Output the (X, Y) coordinate of the center of the cell containing the given text.  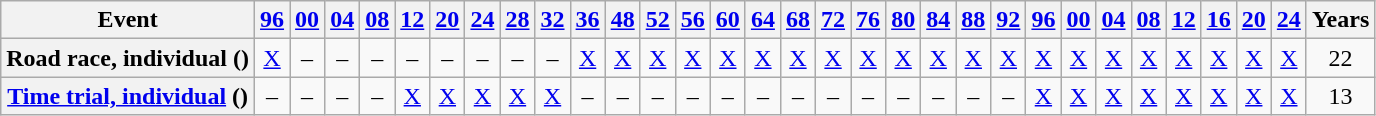
88 (974, 20)
68 (798, 20)
16 (1218, 20)
56 (692, 20)
92 (1008, 20)
22 (1340, 58)
52 (658, 20)
Years (1340, 20)
64 (762, 20)
48 (622, 20)
60 (728, 20)
Road race, individual () (128, 58)
36 (588, 20)
76 (868, 20)
72 (834, 20)
32 (552, 20)
28 (518, 20)
Event (128, 20)
80 (904, 20)
84 (938, 20)
Time trial, individual () (128, 96)
13 (1340, 96)
